From the cell containing the given text, extract its center point as (x, y) coordinate. 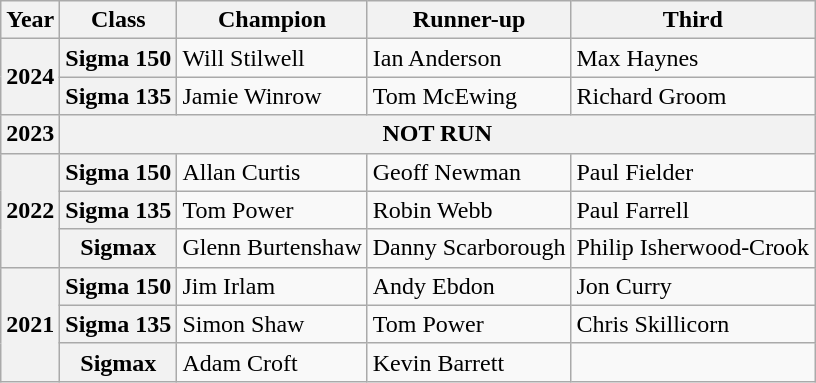
Chris Skillicorn (693, 324)
Adam Croft (272, 362)
NOT RUN (438, 134)
Jamie Winrow (272, 96)
2023 (30, 134)
2021 (30, 324)
Jon Curry (693, 286)
Geoff Newman (469, 172)
Paul Farrell (693, 210)
Jim Irlam (272, 286)
Andy Ebdon (469, 286)
Danny Scarborough (469, 248)
Kevin Barrett (469, 362)
Philip Isherwood-Crook (693, 248)
Third (693, 20)
Robin Webb (469, 210)
Richard Groom (693, 96)
Ian Anderson (469, 58)
Tom McEwing (469, 96)
Glenn Burtenshaw (272, 248)
Champion (272, 20)
Class (118, 20)
Paul Fielder (693, 172)
Will Stilwell (272, 58)
Simon Shaw (272, 324)
Year (30, 20)
Runner-up (469, 20)
Max Haynes (693, 58)
2022 (30, 210)
Allan Curtis (272, 172)
2024 (30, 77)
